Capture the cell that displays the provided text and extract its (X, Y) central coordinate. 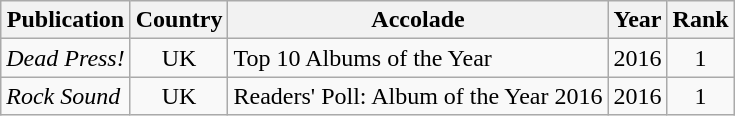
Readers' Poll: Album of the Year 2016 (418, 96)
Top 10 Albums of the Year (418, 58)
Rank (700, 20)
Dead Press! (66, 58)
Publication (66, 20)
Accolade (418, 20)
Rock Sound (66, 96)
Country (179, 20)
Year (638, 20)
